Pinpoint the cell where the given text exists, returning its [X, Y] midpoint coordinate. 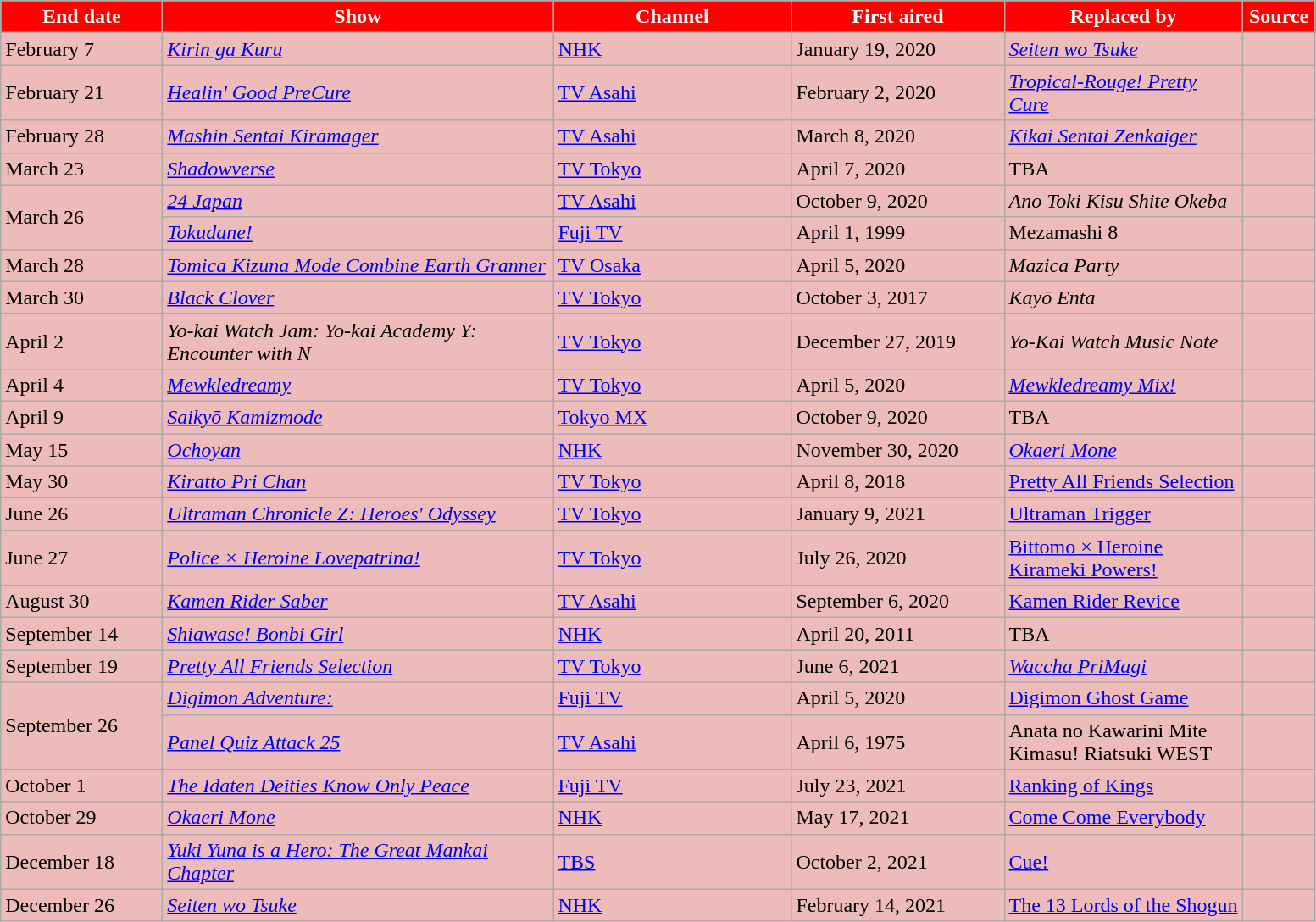
Shiawase! Bonbi Girl [358, 634]
March 8, 2020 [898, 136]
October 29 [81, 818]
August 30 [81, 602]
Kamen Rider Saber [358, 602]
Kirin ga Kuru [358, 49]
Tokudane! [358, 233]
Ultraman Chronicle Z: Heroes' Odyssey [358, 514]
Ultraman Trigger [1124, 514]
The 13 Lords of the Shogun [1124, 905]
April 6, 1975 [898, 742]
February 28 [81, 136]
May 17, 2021 [898, 818]
December 27, 2019 [898, 341]
April 9 [81, 417]
April 8, 2018 [898, 482]
Kayō Enta [1124, 297]
Mewkledreamy [358, 385]
February 7 [81, 49]
November 30, 2020 [898, 450]
February 21 [81, 93]
End date [81, 17]
September 6, 2020 [898, 602]
September 19 [81, 666]
October 3, 2017 [898, 297]
February 14, 2021 [898, 905]
July 23, 2021 [898, 786]
24 Japan [358, 201]
Bittomo × Heroine Kirameki Powers! [1124, 558]
Mezamashi 8 [1124, 233]
The Idaten Deities Know Only Peace [358, 786]
March 28 [81, 265]
Tomica Kizuna Mode Combine Earth Granner [358, 265]
Show [358, 17]
Police × Heroine Lovepatrina! [358, 558]
Ranking of Kings [1124, 786]
Digimon Ghost Game [1124, 698]
July 26, 2020 [898, 558]
Panel Quiz Attack 25 [358, 742]
October 1 [81, 786]
Healin' Good PreCure [358, 93]
First aired [898, 17]
Anata no Kawarini Mite Kimasu! Riatsuki WEST [1124, 742]
March 23 [81, 169]
Ochoyan [358, 450]
April 4 [81, 385]
January 19, 2020 [898, 49]
Source [1279, 17]
Yo-kai Watch Jam: Yo-kai Academy Y: Encounter with N [358, 341]
February 2, 2020 [898, 93]
Ano Toki Kisu Shite Okeba [1124, 201]
Digimon Adventure: [358, 698]
June 26 [81, 514]
Yo-Kai Watch Music Note [1124, 341]
Yuki Yuna is a Hero: The Great Mankai Chapter [358, 861]
March 30 [81, 297]
TV Osaka [673, 265]
January 9, 2021 [898, 514]
October 2, 2021 [898, 861]
Waccha PriMagi [1124, 666]
December 18 [81, 861]
May 30 [81, 482]
September 14 [81, 634]
September 26 [81, 725]
Channel [673, 17]
Kamen Rider Revice [1124, 602]
Black Clover [358, 297]
April 2 [81, 341]
Mazica Party [1124, 265]
June 27 [81, 558]
Cue! [1124, 861]
Kiratto Pri Chan [358, 482]
Shadowverse [358, 169]
December 26 [81, 905]
TBS [673, 861]
June 6, 2021 [898, 666]
Tropical-Rouge! Pretty Cure [1124, 93]
April 1, 1999 [898, 233]
Saikyō Kamizmode [358, 417]
Tokyo MX [673, 417]
Mewkledreamy Mix! [1124, 385]
Replaced by [1124, 17]
April 20, 2011 [898, 634]
Mashin Sentai Kiramager [358, 136]
Kikai Sentai Zenkaiger [1124, 136]
Come Come Everybody [1124, 818]
March 26 [81, 217]
April 7, 2020 [898, 169]
May 15 [81, 450]
